For the text-containing cell, return its midpoint in [x, y] coordinate format. 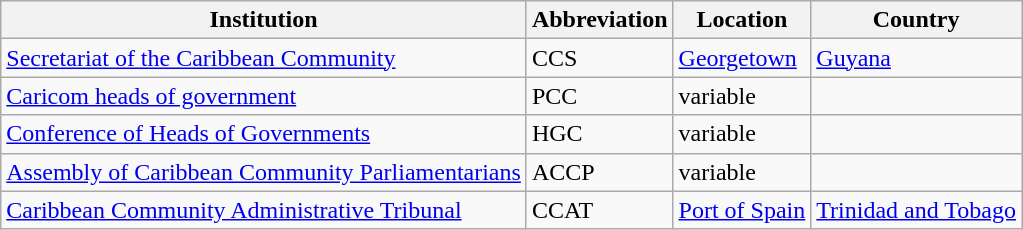
Assembly of Caribbean Community Parliamentarians [264, 172]
Caribbean Community Administrative Tribunal [264, 210]
Secretariat of the Caribbean Community [264, 58]
Georgetown [742, 58]
Port of Spain [742, 210]
ACCP [600, 172]
Caricom heads of government [264, 96]
CCS [600, 58]
Conference of Heads of Governments [264, 134]
Trinidad and Tobago [916, 210]
Institution [264, 20]
Location [742, 20]
CCAT [600, 210]
HGC [600, 134]
Guyana [916, 58]
Abbreviation [600, 20]
Country [916, 20]
PCC [600, 96]
